Pinpoint the cell where the given text exists, returning its (X, Y) midpoint coordinate. 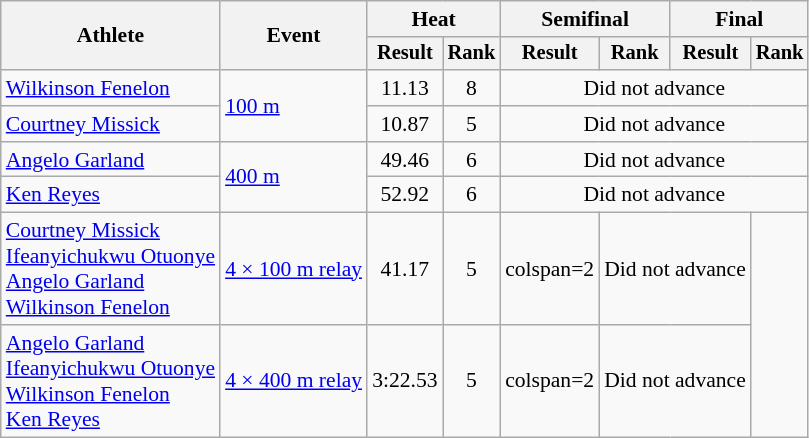
Final (739, 19)
Courtney MissickIfeanyichukwu OtuonyeAngelo GarlandWilkinson Fenelon (110, 269)
Angelo GarlandIfeanyichukwu OtuonyeWilkinson FenelonKen Reyes (110, 381)
Heat (434, 19)
Athlete (110, 36)
8 (472, 88)
Event (294, 36)
Ken Reyes (110, 195)
11.13 (404, 88)
10.87 (404, 124)
4 × 100 m relay (294, 269)
52.92 (404, 195)
Wilkinson Fenelon (110, 88)
400 m (294, 178)
Courtney Missick (110, 124)
4 × 400 m relay (294, 381)
41.17 (404, 269)
3:22.53 (404, 381)
100 m (294, 106)
49.46 (404, 160)
Semifinal (585, 19)
Angelo Garland (110, 160)
